Search for the cell housing the specified text and yield its [x, y] center coordinate. 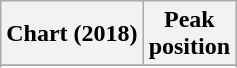
Peak position [189, 34]
Chart (2018) [72, 34]
